Scan for the cell matching the given text and deliver its (X, Y) coordinate at center. 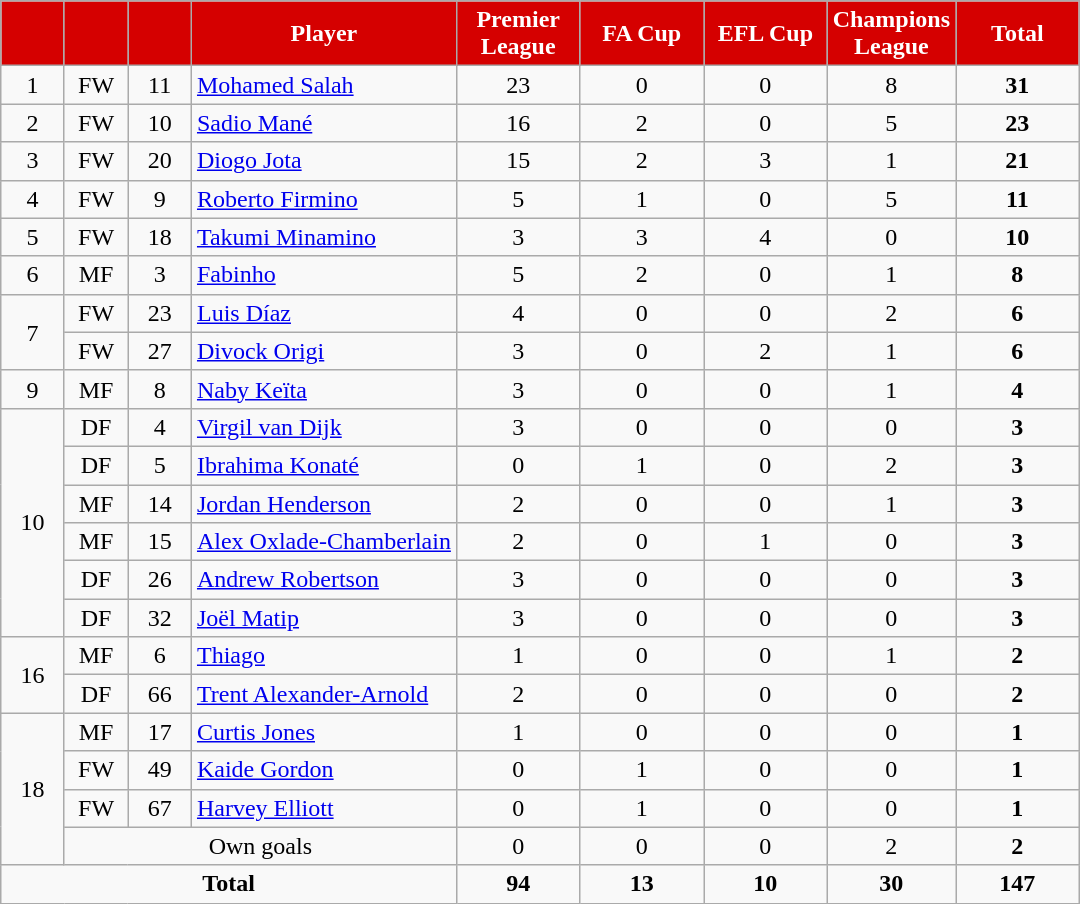
27 (160, 351)
21 (1018, 161)
Kaide Gordon (324, 770)
Alex Oxlade-Chamberlain (324, 542)
7 (33, 332)
Divock Origi (324, 351)
Harvey Elliott (324, 808)
13 (642, 884)
30 (891, 884)
Trent Alexander-Arnold (324, 694)
Player (324, 34)
94 (518, 884)
Own goals (260, 846)
17 (160, 732)
Roberto Firmino (324, 199)
Virgil van Dijk (324, 427)
Andrew Robertson (324, 580)
Ibrahima Konaté (324, 465)
Premier League (518, 34)
Takumi Minamino (324, 237)
Diogo Jota (324, 161)
FA Cup (642, 34)
Joël Matip (324, 618)
49 (160, 770)
26 (160, 580)
Sadio Mané (324, 123)
67 (160, 808)
Naby Keïta (324, 389)
147 (1018, 884)
Luis Díaz (324, 313)
EFL Cup (766, 34)
Champions League (891, 34)
14 (160, 503)
Curtis Jones (324, 732)
32 (160, 618)
Jordan Henderson (324, 503)
20 (160, 161)
Thiago (324, 656)
66 (160, 694)
31 (1018, 85)
Mohamed Salah (324, 85)
Fabinho (324, 275)
